Find where the given text appears and provide that cell's center as (x, y) coordinate. 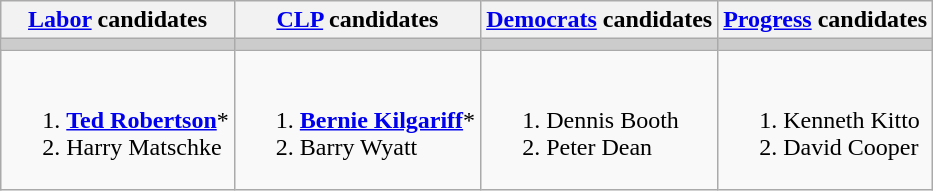
Dennis BoothPeter Dean (600, 120)
Progress candidates (826, 20)
Labor candidates (118, 20)
Kenneth KittoDavid Cooper (826, 120)
Ted Robertson*Harry Matschke (118, 120)
Democrats candidates (600, 20)
CLP candidates (357, 20)
Bernie Kilgariff*Barry Wyatt (357, 120)
